Identify which cell holds the provided text, then report its [x, y] central coordinate. 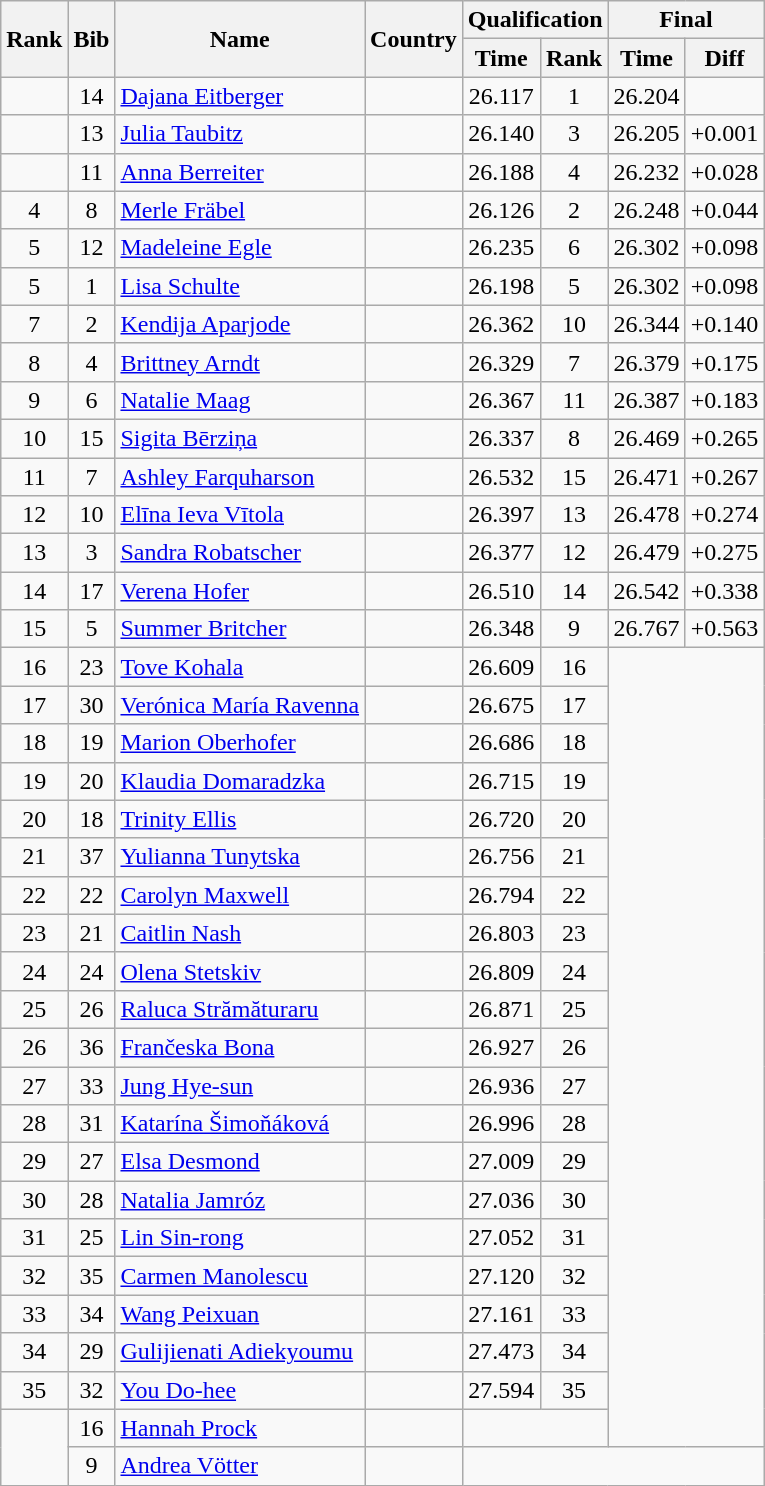
27.161 [501, 1314]
26.794 [501, 895]
27.036 [501, 1200]
+0.175 [724, 362]
26.510 [501, 591]
26.609 [501, 667]
26.204 [646, 96]
Natalie Maag [240, 400]
Madeleine Egle [240, 248]
+0.275 [724, 553]
26.232 [646, 172]
Olena Stetskiv [240, 971]
Sigita Bērziņa [240, 438]
26.188 [501, 172]
Carolyn Maxwell [240, 895]
26.248 [646, 210]
Sandra Robatscher [240, 553]
Kendija Aparjode [240, 324]
Frančeska Bona [240, 1047]
27.594 [501, 1390]
+0.001 [724, 134]
26.329 [501, 362]
36 [92, 1047]
Brittney Arndt [240, 362]
Julia Taubitz [240, 134]
26.715 [501, 781]
26.140 [501, 134]
Natalia Jamróz [240, 1200]
Lisa Schulte [240, 286]
Trinity Ellis [240, 819]
26.362 [501, 324]
26.756 [501, 857]
26.675 [501, 705]
26.686 [501, 743]
Elīna Ieva Vītola [240, 515]
Wang Peixuan [240, 1314]
26.479 [646, 553]
26.205 [646, 134]
Raluca Strămăturaru [240, 1009]
Country [414, 39]
26.379 [646, 362]
Tove Kohala [240, 667]
Name [240, 39]
Qualification [535, 20]
Marion Oberhofer [240, 743]
27.473 [501, 1352]
Yulianna Tunytska [240, 857]
Caitlin Nash [240, 933]
26.344 [646, 324]
26.478 [646, 515]
26.871 [501, 1009]
27.052 [501, 1238]
Elsa Desmond [240, 1162]
+0.265 [724, 438]
Verónica María Ravenna [240, 705]
26.377 [501, 553]
You Do-hee [240, 1390]
Gulijienati Adiekyoumu [240, 1352]
Lin Sin-rong [240, 1238]
+0.267 [724, 477]
Diff [724, 58]
Carmen Manolescu [240, 1276]
26.387 [646, 400]
Andrea Vötter [240, 1466]
26.117 [501, 96]
26.720 [501, 819]
Klaudia Domaradzka [240, 781]
26.235 [501, 248]
26.469 [646, 438]
26.767 [646, 629]
+0.140 [724, 324]
Dajana Eitberger [240, 96]
Final [686, 20]
26.126 [501, 210]
26.927 [501, 1047]
26.803 [501, 933]
26.397 [501, 515]
27.009 [501, 1162]
Summer Britcher [240, 629]
26.348 [501, 629]
26.542 [646, 591]
+0.338 [724, 591]
Verena Hofer [240, 591]
Hannah Prock [240, 1428]
26.367 [501, 400]
26.936 [501, 1085]
26.532 [501, 477]
26.471 [646, 477]
+0.563 [724, 629]
Katarína Šimoňáková [240, 1124]
37 [92, 857]
27.120 [501, 1276]
+0.274 [724, 515]
+0.183 [724, 400]
Bib [92, 39]
+0.028 [724, 172]
26.337 [501, 438]
26.996 [501, 1124]
Merle Fräbel [240, 210]
Anna Berreiter [240, 172]
26.198 [501, 286]
26.809 [501, 971]
+0.044 [724, 210]
Jung Hye-sun [240, 1085]
Ashley Farquharson [240, 477]
